Return [x, y] of the center of cell containing provided text 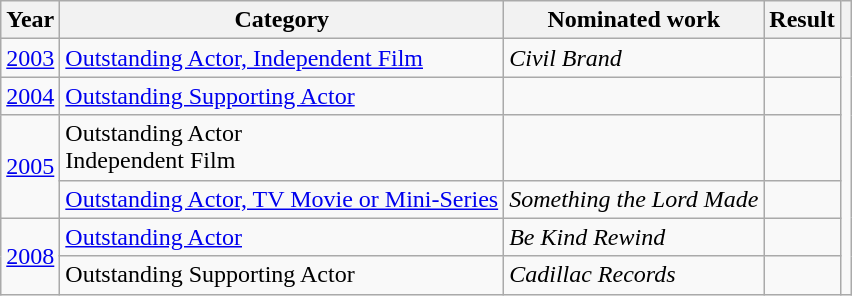
Outstanding ActorIndependent Film [282, 148]
Cadillac Records [634, 275]
Outstanding Actor, Independent Film [282, 58]
Nominated work [634, 20]
Outstanding Actor, TV Movie or Mini-Series [282, 199]
Category [282, 20]
2005 [30, 166]
2003 [30, 58]
Be Kind Rewind [634, 237]
Something the Lord Made [634, 199]
Civil Brand [634, 58]
Year [30, 20]
2008 [30, 256]
Result [802, 20]
2004 [30, 96]
Outstanding Actor [282, 237]
